For the text-containing cell, return its midpoint in [X, Y] coordinate format. 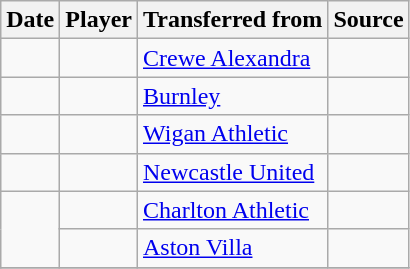
Burnley [232, 96]
Charlton Athletic [232, 210]
Date [30, 20]
Newcastle United [232, 172]
Wigan Athletic [232, 134]
Crewe Alexandra [232, 58]
Source [368, 20]
Player [99, 20]
Transferred from [232, 20]
Aston Villa [232, 248]
